Determine the (X, Y) coordinate at the center of the cell enclosing the given text.  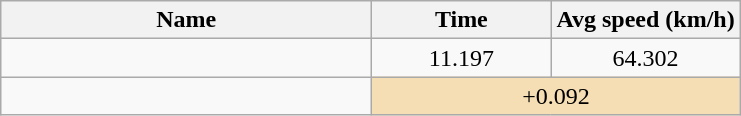
11.197 (462, 58)
Time (462, 20)
64.302 (646, 58)
+0.092 (556, 96)
Avg speed (km/h) (646, 20)
Name (186, 20)
